Extract the [X, Y] coordinate from the center of the cell holding the provided text.  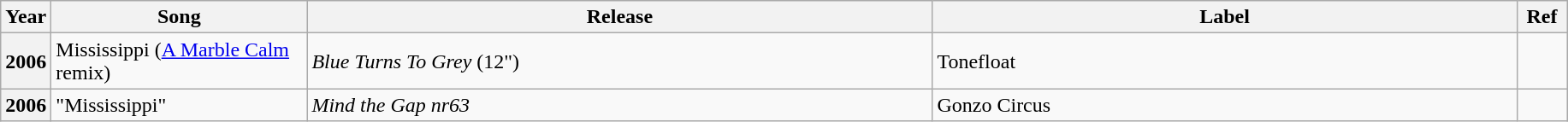
Blue Turns To Grey (12") [619, 61]
Mississippi (A Marble Calm remix) [180, 61]
Gonzo Circus [1225, 105]
Year [26, 17]
"Mississippi" [180, 105]
Tonefloat [1225, 61]
Release [619, 17]
Mind the Gap nr63 [619, 105]
Label [1225, 17]
Song [180, 17]
Ref [1541, 17]
